Provide the [x, y] coordinate of the cell's center where the given text is located.  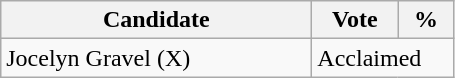
Acclaimed [383, 58]
Candidate [156, 20]
Vote [355, 20]
% [426, 20]
Jocelyn Gravel (X) [156, 58]
